Pinpoint the cell where the given text exists, returning its (X, Y) midpoint coordinate. 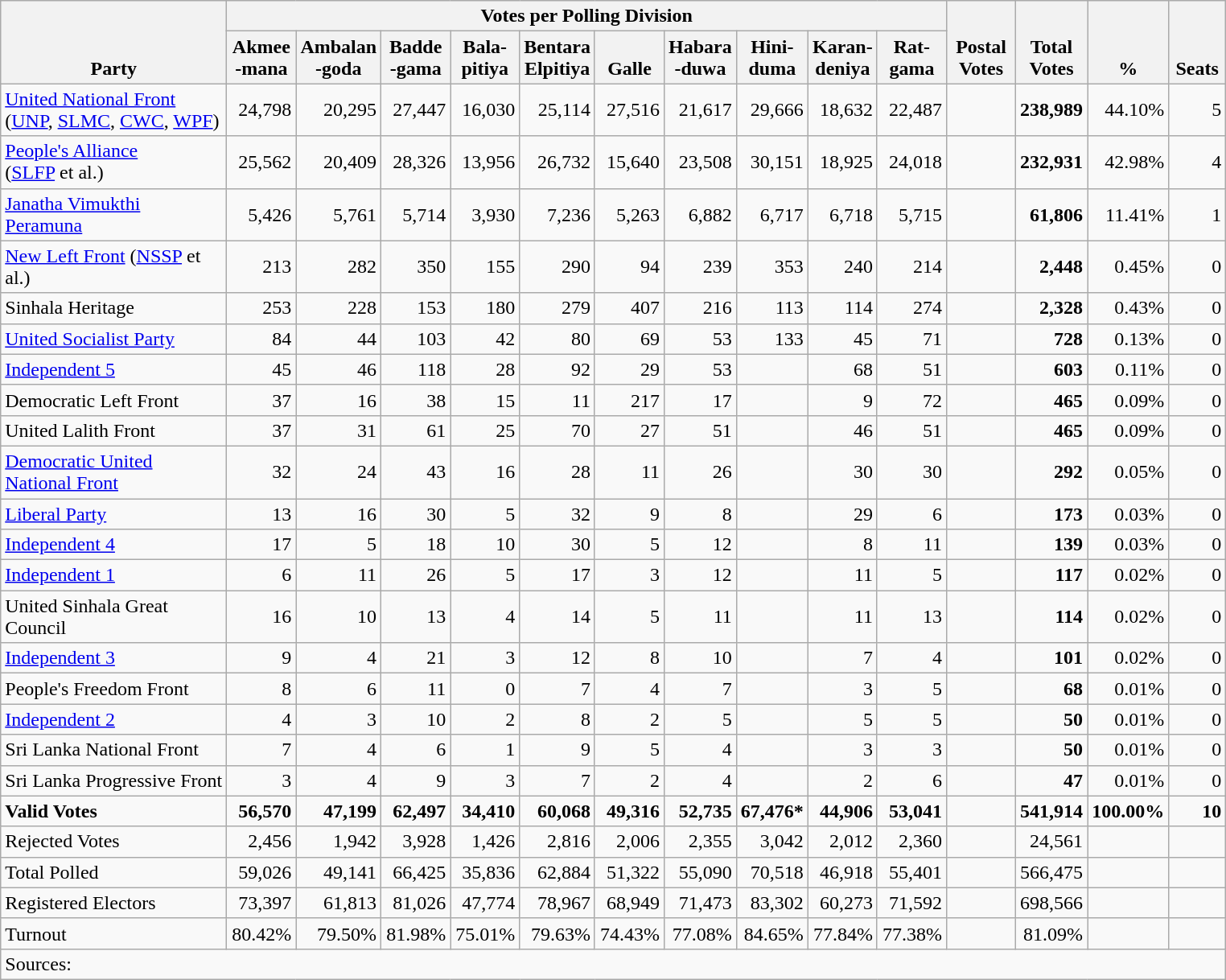
Bala-pitiya (485, 58)
62,884 (557, 872)
Karan-deniya (842, 58)
United Lalith Front (114, 430)
81.98% (416, 933)
70 (557, 430)
24,561 (1052, 842)
26,732 (557, 163)
80 (557, 339)
BentaraElpitiya (557, 58)
698,566 (1052, 903)
103 (416, 339)
67,476* (772, 811)
56,570 (261, 811)
Liberal Party (114, 514)
216 (701, 308)
47,774 (485, 903)
75.01% (485, 933)
15,640 (629, 163)
2,006 (629, 842)
43 (416, 471)
71,473 (701, 903)
0.43% (1128, 308)
2,328 (1052, 308)
5,714 (416, 214)
84.65% (772, 933)
71,592 (911, 903)
Akmee-mana (261, 58)
84 (261, 339)
240 (842, 267)
46,918 (842, 872)
94 (629, 267)
29,666 (772, 109)
73,397 (261, 903)
47 (1052, 780)
81,026 (416, 903)
180 (485, 308)
% (1128, 42)
217 (629, 400)
Independent 3 (114, 658)
52,735 (701, 811)
Independent 2 (114, 719)
214 (911, 267)
14 (557, 616)
Independent 5 (114, 369)
21 (416, 658)
20,409 (339, 163)
44,906 (842, 811)
603 (1052, 369)
22,487 (911, 109)
Democratic Left Front (114, 400)
407 (629, 308)
83,302 (772, 903)
25 (485, 430)
153 (416, 308)
34,410 (485, 811)
Rejected Votes (114, 842)
78,967 (557, 903)
20,295 (339, 109)
25,562 (261, 163)
13,956 (485, 163)
27,516 (629, 109)
Independent 1 (114, 575)
18,925 (842, 163)
139 (1052, 545)
Habara-duwa (701, 58)
80.42% (261, 933)
2,355 (701, 842)
0.11% (1128, 369)
77.08% (701, 933)
7,236 (557, 214)
United Sinhala Great Council (114, 616)
42.98% (1128, 163)
People's Alliance(SLFP et al.) (114, 163)
3,928 (416, 842)
31 (339, 430)
117 (1052, 575)
Sinhala Heritage (114, 308)
62,497 (416, 811)
6,882 (701, 214)
0.05% (1128, 471)
55,401 (911, 872)
Hini-duma (772, 58)
113 (772, 308)
3,042 (772, 842)
Independent 4 (114, 545)
81.09% (1052, 933)
2,360 (911, 842)
18,632 (842, 109)
566,475 (1052, 872)
23,508 (701, 163)
133 (772, 339)
35,836 (485, 872)
61,813 (339, 903)
Seats (1197, 42)
213 (261, 267)
5,426 (261, 214)
71 (911, 339)
61,806 (1052, 214)
6,717 (772, 214)
Total Polled (114, 872)
282 (339, 267)
42 (485, 339)
100.00% (1128, 811)
118 (416, 369)
60,068 (557, 811)
United Socialist Party (114, 339)
0.13% (1128, 339)
Valid Votes (114, 811)
274 (911, 308)
68,949 (629, 903)
92 (557, 369)
25,114 (557, 109)
New Left Front (NSSP et al.) (114, 267)
24 (339, 471)
Sri Lanka National Front (114, 750)
69 (629, 339)
15 (485, 400)
47,199 (339, 811)
74.43% (629, 933)
79.63% (557, 933)
27,447 (416, 109)
Galle (629, 58)
72 (911, 400)
49,316 (629, 811)
51,322 (629, 872)
5,715 (911, 214)
238,989 (1052, 109)
173 (1052, 514)
Sri Lanka Progressive Front (114, 780)
1,426 (485, 842)
16,030 (485, 109)
3,930 (485, 214)
55,090 (701, 872)
Democratic United National Front (114, 471)
18 (416, 545)
Badde-gama (416, 58)
24,018 (911, 163)
290 (557, 267)
292 (1052, 471)
53,041 (911, 811)
Total Votes (1052, 42)
232,931 (1052, 163)
66,425 (416, 872)
2,012 (842, 842)
350 (416, 267)
30,151 (772, 163)
Sources: (613, 964)
77.84% (842, 933)
6,718 (842, 214)
28,326 (416, 163)
Turnout (114, 933)
44 (339, 339)
253 (261, 308)
44.10% (1128, 109)
49,141 (339, 872)
77.38% (911, 933)
Party (114, 42)
728 (1052, 339)
Janatha Vimukthi Peramuna (114, 214)
11.41% (1128, 214)
1,942 (339, 842)
59,026 (261, 872)
5,761 (339, 214)
People's Freedom Front (114, 689)
155 (485, 267)
27 (629, 430)
70,518 (772, 872)
60,273 (842, 903)
38 (416, 400)
61 (416, 430)
Registered Electors (114, 903)
Rat-gama (911, 58)
Votes per Polling Division (587, 16)
21,617 (701, 109)
228 (339, 308)
101 (1052, 658)
2,448 (1052, 267)
239 (701, 267)
PostalVotes (981, 42)
24,798 (261, 109)
279 (557, 308)
353 (772, 267)
541,914 (1052, 811)
5,263 (629, 214)
0.45% (1128, 267)
United National Front(UNP, SLMC, CWC, WPF) (114, 109)
2,816 (557, 842)
Ambalan-goda (339, 58)
2,456 (261, 842)
79.50% (339, 933)
